Search for the cell housing the specified text and yield its [X, Y] center coordinate. 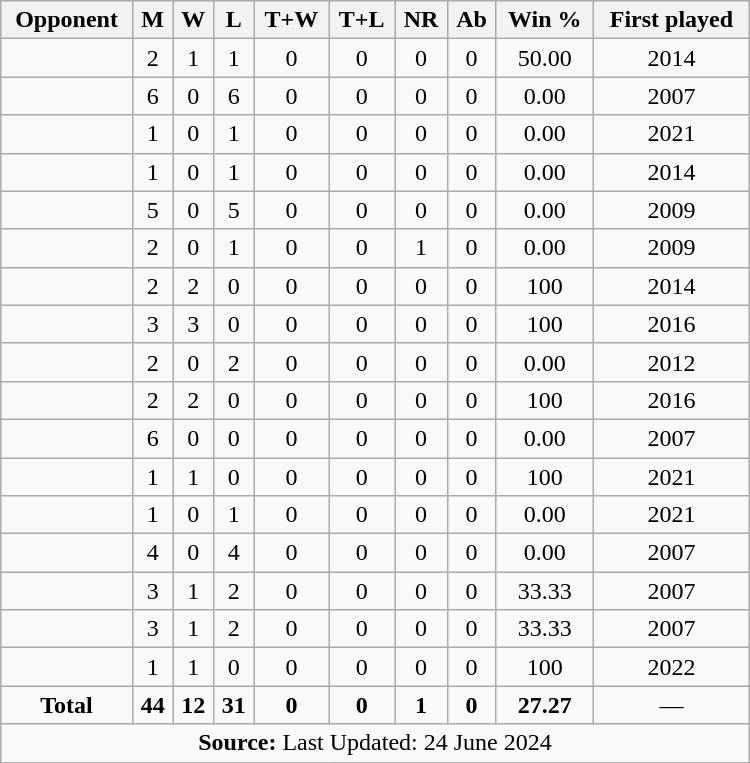
Opponent [67, 20]
M [152, 20]
T+W [292, 20]
T+L [362, 20]
— [672, 705]
First played [672, 20]
44 [152, 705]
L [234, 20]
Ab [471, 20]
27.27 [545, 705]
Win % [545, 20]
W [194, 20]
2012 [672, 362]
50.00 [545, 58]
Source: Last Updated: 24 June 2024 [375, 743]
Total [67, 705]
NR [422, 20]
2022 [672, 667]
31 [234, 705]
12 [194, 705]
